Detect which cell encompasses the target text, then output its (X, Y) center coordinate. 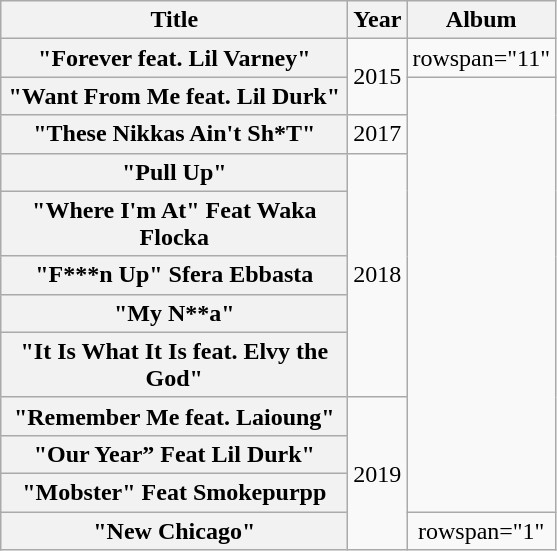
"Our Year” Feat Lil Durk" (174, 454)
"Where I'm At" Feat Waka Flocka (174, 224)
Year (378, 20)
Title (174, 20)
"Remember Me feat. Laioung" (174, 416)
rowspan="11" (482, 58)
"New Chicago" (174, 531)
"My N**a" (174, 313)
Album (482, 20)
"Pull Up" (174, 172)
"F***n Up" Sfera Ebbasta (174, 275)
2019 (378, 473)
"Mobster" Feat Smokepurpp (174, 492)
"It Is What It Is feat. Elvy the God" (174, 364)
"Want From Me feat. Lil Durk" (174, 96)
"Forever feat. Lil Varney" (174, 58)
2018 (378, 275)
2017 (378, 134)
"These Nikkas Ain't Sh*T" (174, 134)
rowspan="1" (482, 531)
2015 (378, 77)
